Find where the given text appears and provide that cell's center as (X, Y) coordinate. 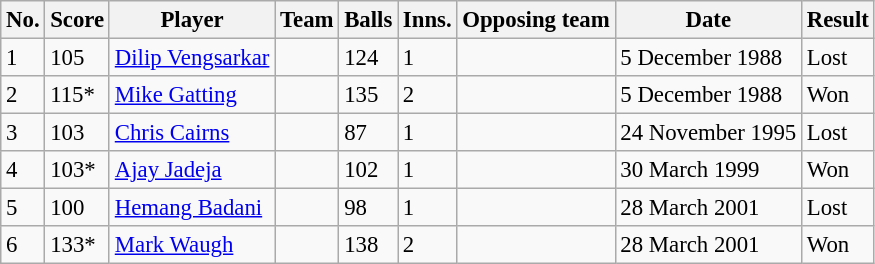
124 (368, 58)
30 March 1999 (708, 170)
Team (307, 20)
103 (78, 133)
102 (368, 170)
Result (838, 20)
Opposing team (536, 20)
105 (78, 58)
Balls (368, 20)
Dilip Vengsarkar (192, 58)
5 (23, 208)
4 (23, 170)
Inns. (428, 20)
135 (368, 95)
133* (78, 245)
3 (23, 133)
Player (192, 20)
100 (78, 208)
Hemang Badani (192, 208)
Ajay Jadeja (192, 170)
87 (368, 133)
Mark Waugh (192, 245)
138 (368, 245)
Chris Cairns (192, 133)
6 (23, 245)
115* (78, 95)
103* (78, 170)
Date (708, 20)
24 November 1995 (708, 133)
No. (23, 20)
Mike Gatting (192, 95)
98 (368, 208)
Score (78, 20)
